Return (x, y) of the center of cell containing provided text 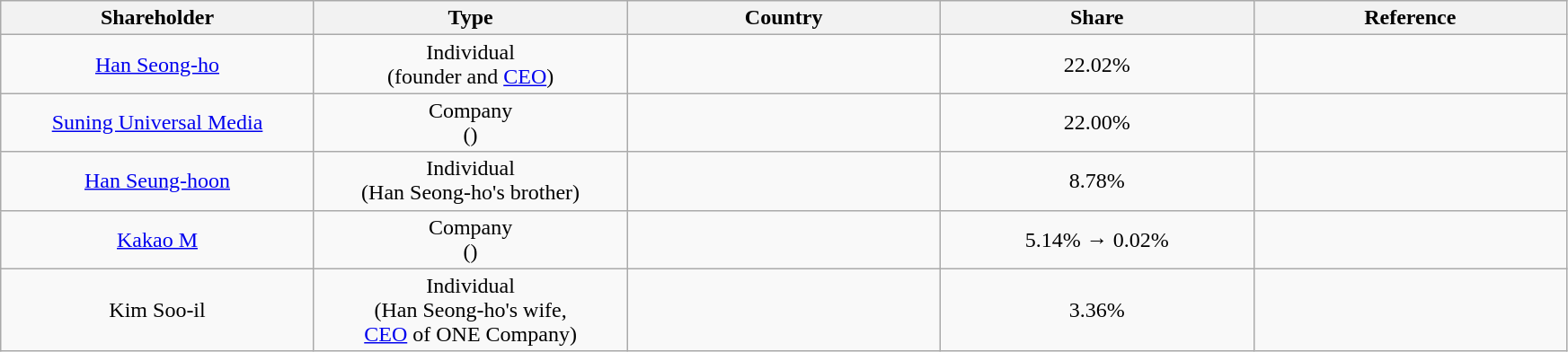
Individual(founder and CEO) (471, 65)
Reference (1411, 18)
8.78% (1096, 181)
Type (471, 18)
Han Seung-hoon (158, 181)
Suning Universal Media (158, 122)
Share (1096, 18)
Individual(Han Seong-ho's brother) (471, 181)
Individual(Han Seong-ho's wife,CEO of ONE Company) (471, 310)
22.02% (1096, 65)
22.00% (1096, 122)
Kim Soo-il (158, 310)
Han Seong-ho (158, 65)
3.36% (1096, 310)
5.14% → 0.02% (1096, 239)
Kakao M (158, 239)
Country (784, 18)
Shareholder (158, 18)
